From the cell containing the given text, extract its center point as [X, Y] coordinate. 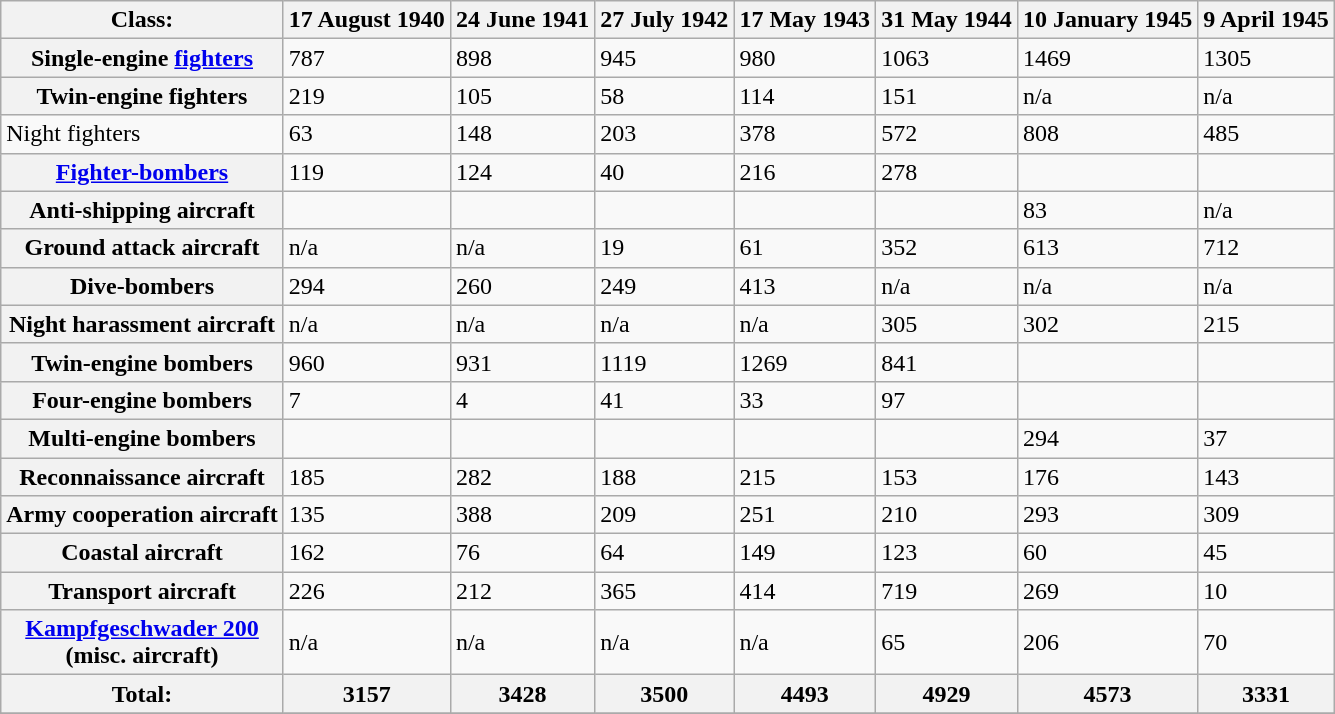
1469 [1107, 58]
60 [1107, 553]
3331 [1266, 694]
58 [664, 96]
153 [947, 477]
414 [805, 591]
176 [1107, 477]
352 [947, 248]
10 [1266, 591]
203 [664, 134]
365 [664, 591]
114 [805, 96]
4493 [805, 694]
388 [522, 515]
1305 [1266, 58]
1119 [664, 362]
1269 [805, 362]
188 [664, 477]
123 [947, 553]
97 [947, 400]
960 [366, 362]
413 [805, 286]
143 [1266, 477]
9 April 1945 [1266, 20]
Twin-engine fighters [142, 96]
Single-engine fighters [142, 58]
3428 [522, 694]
Multi-engine bombers [142, 438]
210 [947, 515]
841 [947, 362]
216 [805, 172]
4929 [947, 694]
209 [664, 515]
278 [947, 172]
Night harassment aircraft [142, 324]
105 [522, 96]
251 [805, 515]
302 [1107, 324]
378 [805, 134]
119 [366, 172]
980 [805, 58]
Fighter-bombers [142, 172]
787 [366, 58]
Twin-engine bombers [142, 362]
4573 [1107, 694]
4 [522, 400]
124 [522, 172]
7 [366, 400]
Night fighters [142, 134]
24 June 1941 [522, 20]
Transport aircraft [142, 591]
219 [366, 96]
226 [366, 591]
Class: [142, 20]
76 [522, 553]
Coastal aircraft [142, 553]
931 [522, 362]
33 [805, 400]
206 [1107, 642]
1063 [947, 58]
945 [664, 58]
Four-engine bombers [142, 400]
185 [366, 477]
17 August 1940 [366, 20]
249 [664, 286]
37 [1266, 438]
282 [522, 477]
712 [1266, 248]
613 [1107, 248]
41 [664, 400]
135 [366, 515]
19 [664, 248]
212 [522, 591]
149 [805, 553]
Dive-bombers [142, 286]
151 [947, 96]
3157 [366, 694]
162 [366, 553]
Total: [142, 694]
10 January 1945 [1107, 20]
293 [1107, 515]
260 [522, 286]
3500 [664, 694]
40 [664, 172]
Reconnaissance aircraft [142, 477]
65 [947, 642]
27 July 1942 [664, 20]
719 [947, 591]
309 [1266, 515]
83 [1107, 210]
305 [947, 324]
61 [805, 248]
Army cooperation aircraft [142, 515]
485 [1266, 134]
64 [664, 553]
572 [947, 134]
31 May 1944 [947, 20]
17 May 1943 [805, 20]
63 [366, 134]
45 [1266, 553]
808 [1107, 134]
Ground attack aircraft [142, 248]
898 [522, 58]
70 [1266, 642]
269 [1107, 591]
Kampfgeschwader 200 (misc. aircraft) [142, 642]
Anti-shipping aircraft [142, 210]
148 [522, 134]
